For the text-containing cell, return its midpoint in (x, y) coordinate format. 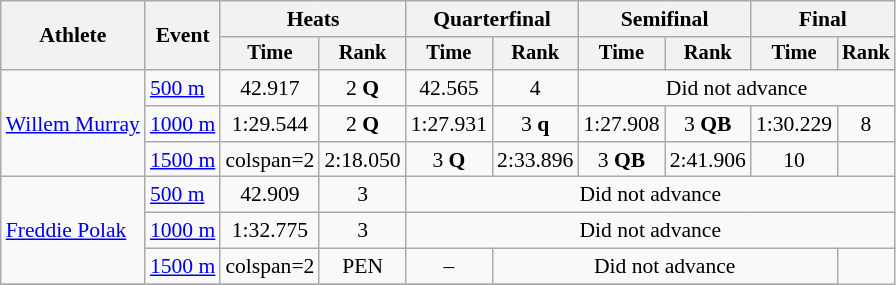
Heats (312, 19)
10 (794, 160)
Quarterfinal (492, 19)
Willem Murray (73, 124)
Athlete (73, 36)
PEN (362, 267)
1:27.931 (449, 124)
8 (866, 124)
Semifinal (664, 19)
42.909 (270, 195)
3 q (535, 124)
– (449, 267)
1:29.544 (270, 124)
1:32.775 (270, 231)
4 (535, 88)
2:41.906 (708, 160)
2:33.896 (535, 160)
Event (182, 36)
42.565 (449, 88)
1:27.908 (621, 124)
42.917 (270, 88)
Final (823, 19)
3 Q (449, 160)
2:18.050 (362, 160)
Freddie Polak (73, 230)
1:30.229 (794, 124)
